From the cell containing the given text, extract its center point as (X, Y) coordinate. 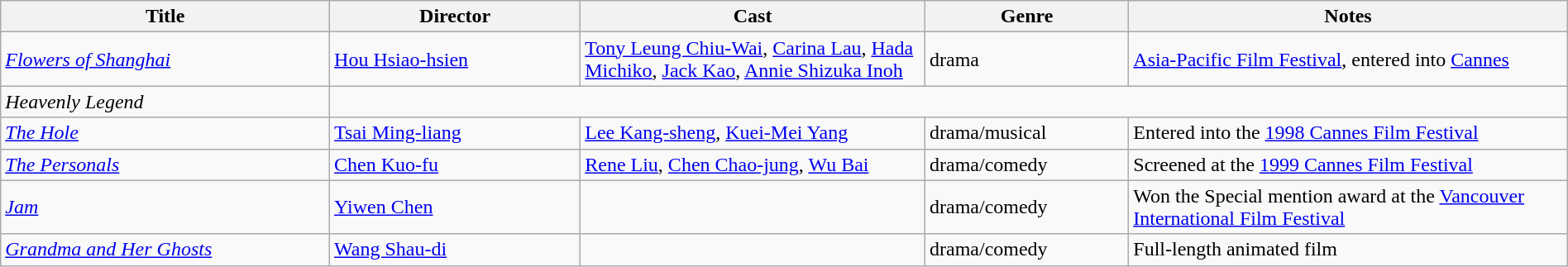
Won the Special mention award at the Vancouver International Film Festival (1348, 207)
Heavenly Legend (165, 102)
Tsai Ming-liang (455, 133)
Yiwen Chen (455, 207)
Chen Kuo-fu (455, 164)
Genre (1026, 17)
Asia-Pacific Film Festival, entered into Cannes (1348, 60)
Cast (753, 17)
Wang Shau-di (455, 250)
Director (455, 17)
Grandma and Her Ghosts (165, 250)
Screened at the 1999 Cannes Film Festival (1348, 164)
Rene Liu, Chen Chao-jung, Wu Bai (753, 164)
drama/musical (1026, 133)
Title (165, 17)
drama (1026, 60)
Full-length animated film (1348, 250)
Flowers of Shanghai (165, 60)
Hou Hsiao-hsien (455, 60)
Jam (165, 207)
Notes (1348, 17)
The Personals (165, 164)
Entered into the 1998 Cannes Film Festival (1348, 133)
Tony Leung Chiu-Wai, Carina Lau, Hada Michiko, Jack Kao, Annie Shizuka Inoh (753, 60)
The Hole (165, 133)
Lee Kang-sheng, Kuei-Mei Yang (753, 133)
